For the text-containing cell, return its midpoint in (X, Y) coordinate format. 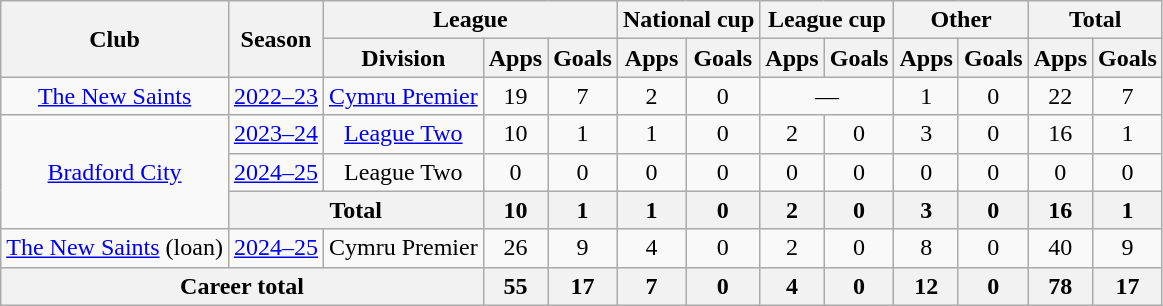
55 (515, 286)
40 (1060, 248)
Season (276, 39)
2022–23 (276, 96)
National cup (688, 20)
Career total (242, 286)
Bradford City (115, 172)
19 (515, 96)
Division (403, 58)
League cup (827, 20)
2023–24 (276, 134)
22 (1060, 96)
Club (115, 39)
League (470, 20)
— (827, 96)
12 (926, 286)
The New Saints (115, 96)
Other (961, 20)
The New Saints (loan) (115, 248)
8 (926, 248)
78 (1060, 286)
26 (515, 248)
